Determine the (x, y) coordinate at the center of the cell enclosing the given text.  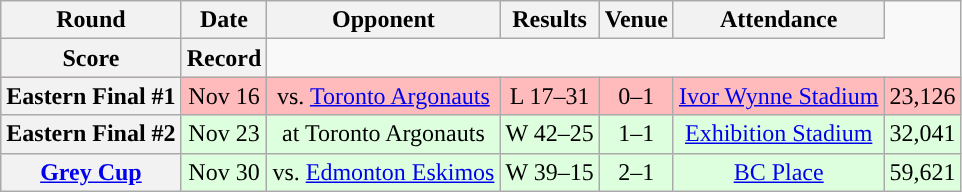
Exhibition Stadium (778, 134)
Score (91, 58)
Results (550, 20)
Opponent (384, 20)
32,041 (922, 134)
Eastern Final #1 (91, 96)
W 42–25 (550, 134)
1–1 (636, 134)
at Toronto Argonauts (384, 134)
Round (91, 20)
Eastern Final #2 (91, 134)
W 39–15 (550, 172)
Venue (636, 20)
0–1 (636, 96)
Nov 30 (224, 172)
2–1 (636, 172)
Record (224, 58)
59,621 (922, 172)
Ivor Wynne Stadium (778, 96)
Date (224, 20)
Nov 23 (224, 134)
23,126 (922, 96)
Attendance (778, 20)
vs. Toronto Argonauts (384, 96)
Nov 16 (224, 96)
BC Place (778, 172)
L 17–31 (550, 96)
Grey Cup (91, 172)
vs. Edmonton Eskimos (384, 172)
